From the cell containing the given text, extract its center point as (x, y) coordinate. 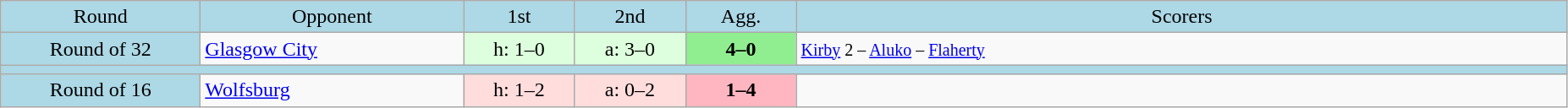
Round of 32 (101, 49)
4–0 (741, 49)
Scorers (1181, 17)
h: 1–2 (520, 90)
Round of 16 (101, 90)
Kirby 2 – Aluko – Flaherty (1181, 49)
1st (520, 17)
1–4 (741, 90)
a: 0–2 (630, 90)
Wolfsburg (332, 90)
Glasgow City (332, 49)
a: 3–0 (630, 49)
Round (101, 17)
Agg. (741, 17)
Opponent (332, 17)
2nd (630, 17)
h: 1–0 (520, 49)
